Return the (X, Y) coordinate for the center point of the cell that contains the specified text.  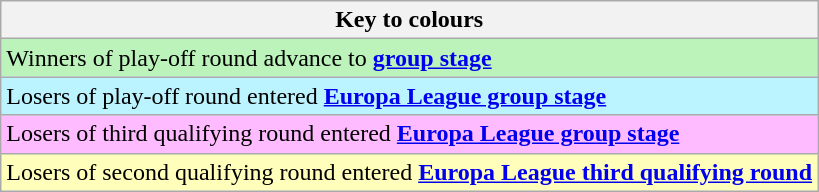
Losers of play-off round entered Europa League group stage (410, 96)
Losers of second qualifying round entered Europa League third qualifying round (410, 172)
Winners of play-off round advance to group stage (410, 58)
Losers of third qualifying round entered Europa League group stage (410, 134)
Key to colours (410, 20)
